Provide the [X, Y] coordinate of the cell's center where the given text is located.  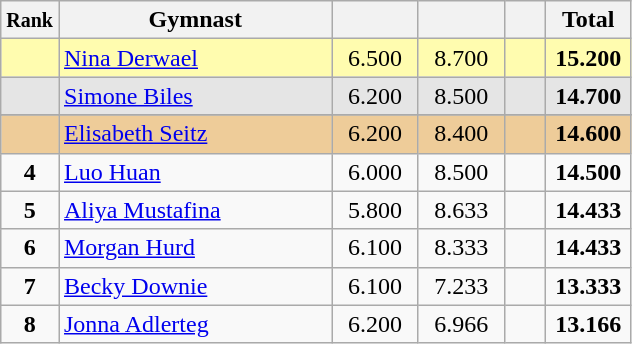
5.800 [375, 210]
Gymnast [195, 20]
Rank [30, 20]
4 [30, 172]
Luo Huan [195, 172]
Morgan Hurd [195, 248]
Nina Derwael [195, 58]
Total [588, 20]
Simone Biles [195, 96]
7.233 [461, 286]
8.333 [461, 248]
Elisabeth Seitz [195, 134]
15.200 [588, 58]
7 [30, 286]
8.700 [461, 58]
13.166 [588, 324]
6 [30, 248]
Aliya Mustafina [195, 210]
6.500 [375, 58]
14.600 [588, 134]
Becky Downie [195, 286]
13.333 [588, 286]
6.000 [375, 172]
8 [30, 324]
Jonna Adlerteg [195, 324]
6.966 [461, 324]
14.500 [588, 172]
8.400 [461, 134]
8.633 [461, 210]
14.700 [588, 96]
5 [30, 210]
